Find where the given text appears and provide that cell's center as [x, y] coordinate. 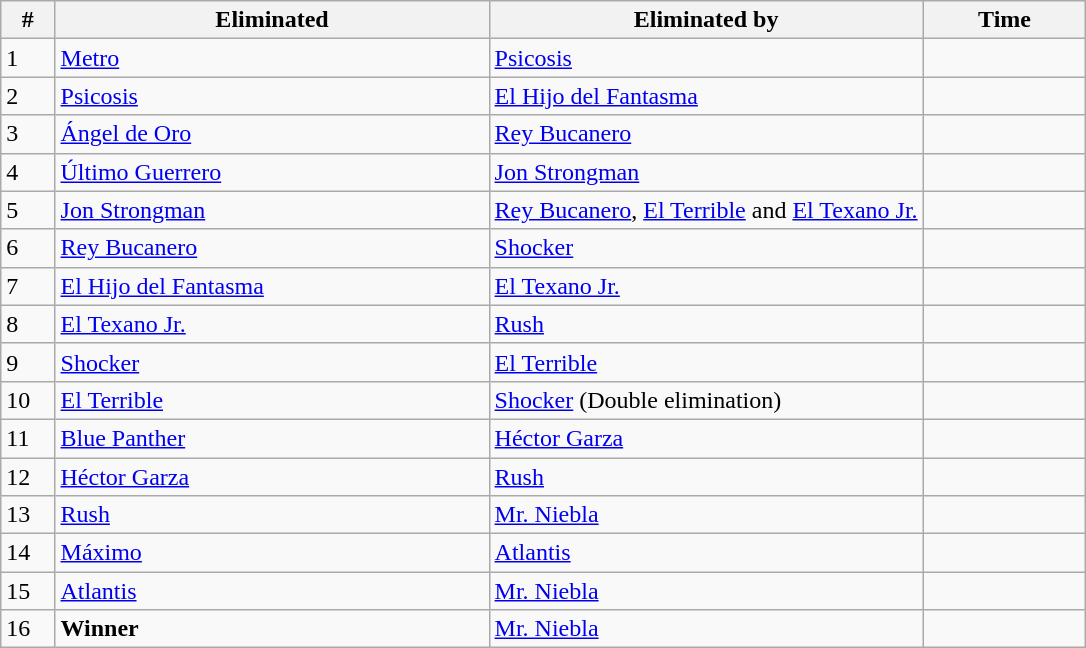
Eliminated [272, 20]
1 [28, 58]
Shocker (Double elimination) [706, 400]
Metro [272, 58]
11 [28, 438]
5 [28, 210]
3 [28, 134]
10 [28, 400]
7 [28, 286]
12 [28, 477]
Máximo [272, 553]
13 [28, 515]
15 [28, 591]
Time [1004, 20]
9 [28, 362]
Eliminated by [706, 20]
Ángel de Oro [272, 134]
4 [28, 172]
8 [28, 324]
Rey Bucanero, El Terrible and El Texano Jr. [706, 210]
Winner [272, 629]
16 [28, 629]
2 [28, 96]
# [28, 20]
6 [28, 248]
Blue Panther [272, 438]
Último Guerrero [272, 172]
14 [28, 553]
